Return [x, y] of the center of cell containing provided text 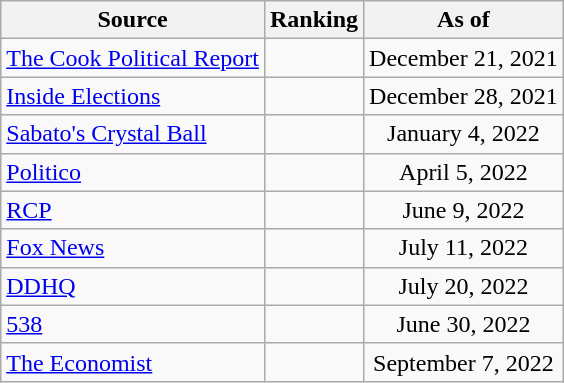
The Cook Political Report [133, 58]
September 7, 2022 [464, 362]
December 28, 2021 [464, 96]
Ranking [314, 20]
DDHQ [133, 286]
July 20, 2022 [464, 286]
Source [133, 20]
June 9, 2022 [464, 210]
December 21, 2021 [464, 58]
Politico [133, 172]
Inside Elections [133, 96]
538 [133, 324]
Fox News [133, 248]
July 11, 2022 [464, 248]
RCP [133, 210]
The Economist [133, 362]
June 30, 2022 [464, 324]
April 5, 2022 [464, 172]
January 4, 2022 [464, 134]
As of [464, 20]
Sabato's Crystal Ball [133, 134]
